Scan for the cell matching the given text and deliver its (x, y) coordinate at center. 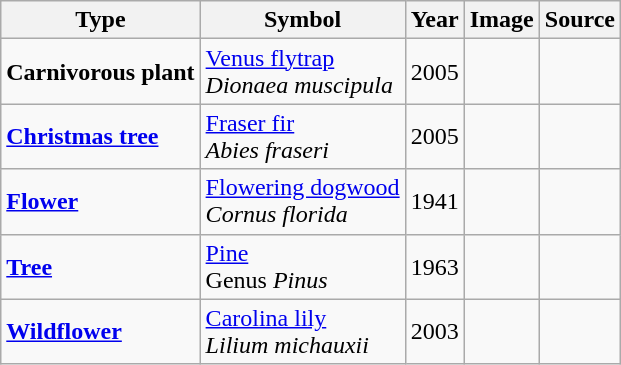
Christmas tree (100, 136)
Year (434, 20)
Symbol (302, 20)
Source (580, 20)
Carolina lilyLilium michauxii (302, 332)
Fraser firAbies fraseri (302, 136)
1941 (434, 202)
Image (502, 20)
Tree (100, 266)
Type (100, 20)
2003 (434, 332)
Venus flytrapDionaea muscipula (302, 72)
Flowering dogwoodCornus florida (302, 202)
1963 (434, 266)
Wildflower (100, 332)
Flower (100, 202)
Carnivorous plant (100, 72)
PineGenus Pinus (302, 266)
